Find where the given text appears and provide that cell's center as [X, Y] coordinate. 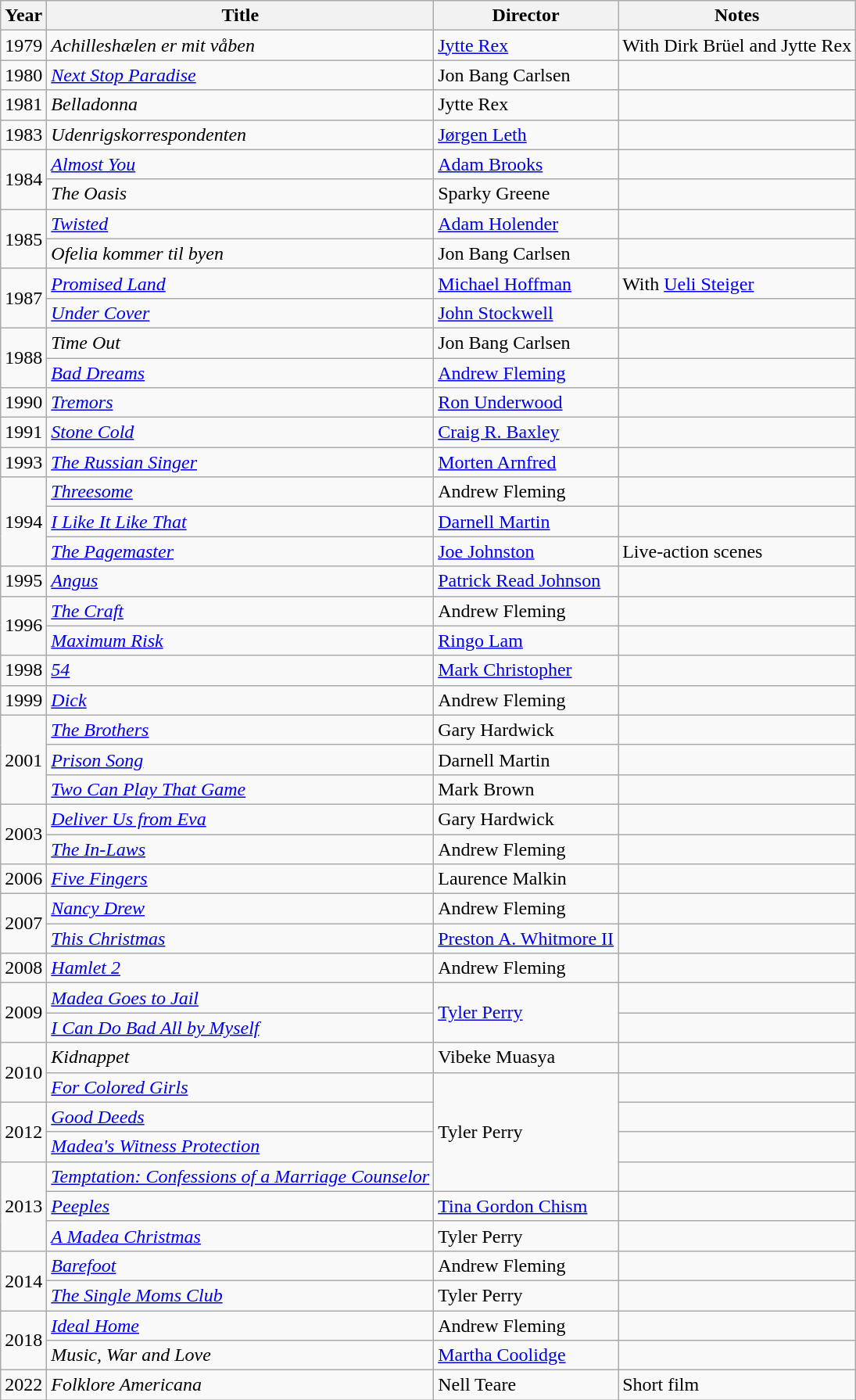
2009 [23, 1013]
Morten Arnfred [526, 462]
1988 [23, 357]
Live-action scenes [737, 551]
Peeples [241, 1206]
Hamlet 2 [241, 968]
Joe Johnston [526, 551]
Martha Coolidge [526, 1355]
1985 [23, 239]
Short film [737, 1385]
The Oasis [241, 194]
Nancy Drew [241, 909]
A Madea Christmas [241, 1236]
2003 [23, 834]
Laurence Malkin [526, 879]
For Colored Girls [241, 1087]
Barefoot [241, 1265]
Madea Goes to Jail [241, 998]
1984 [23, 179]
Year [23, 16]
Twisted [241, 224]
Dick [241, 700]
1993 [23, 462]
2022 [23, 1385]
The Pagemaster [241, 551]
Stone Cold [241, 433]
Madea's Witness Protection [241, 1147]
Prison Song [241, 759]
Promised Land [241, 283]
1990 [23, 403]
1995 [23, 581]
2013 [23, 1206]
1994 [23, 522]
Good Deeds [241, 1117]
Two Can Play That Game [241, 789]
2018 [23, 1341]
Almost You [241, 164]
Ringo Lam [526, 641]
This Christmas [241, 939]
Time Out [241, 343]
Ron Underwood [526, 403]
I Can Do Bad All by Myself [241, 1028]
Angus [241, 581]
Kidnappet [241, 1057]
Title [241, 16]
1991 [23, 433]
Sparky Greene [526, 194]
Preston A. Whitmore II [526, 939]
Michael Hoffman [526, 283]
John Stockwell [526, 313]
2001 [23, 759]
2008 [23, 968]
Five Fingers [241, 879]
Threesome [241, 492]
The Craft [241, 611]
1998 [23, 670]
Patrick Read Johnson [526, 581]
The Brothers [241, 730]
Director [526, 16]
2014 [23, 1280]
1983 [23, 135]
54 [241, 670]
Nell Teare [526, 1385]
Next Stop Paradise [241, 75]
The In-Laws [241, 849]
Vibeke Muasya [526, 1057]
2006 [23, 879]
Achilleshælen er mit våben [241, 45]
The Single Moms Club [241, 1295]
1980 [23, 75]
1987 [23, 298]
Music, War and Love [241, 1355]
1999 [23, 700]
Folklore Americana [241, 1385]
Deliver Us from Eva [241, 819]
Bad Dreams [241, 373]
With Ueli Steiger [737, 283]
Belladonna [241, 105]
Adam Brooks [526, 164]
1979 [23, 45]
Maximum Risk [241, 641]
Adam Holender [526, 224]
The Russian Singer [241, 462]
Mark Christopher [526, 670]
With Dirk Brüel and Jytte Rex [737, 45]
Ideal Home [241, 1326]
Under Cover [241, 313]
1981 [23, 105]
Tina Gordon Chism [526, 1206]
Temptation: Confessions of a Marriage Counselor [241, 1176]
I Like It Like That [241, 522]
Ofelia kommer til byen [241, 253]
Tremors [241, 403]
Jørgen Leth [526, 135]
2010 [23, 1072]
1996 [23, 626]
2012 [23, 1132]
Notes [737, 16]
Mark Brown [526, 789]
2007 [23, 924]
Craig R. Baxley [526, 433]
Udenrigskorrespondenten [241, 135]
